Pinpoint the cell where the given text exists, returning its [x, y] midpoint coordinate. 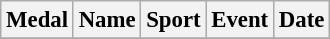
Sport [174, 20]
Name [107, 20]
Event [240, 20]
Medal [38, 20]
Date [301, 20]
